Return [X, Y] of the center of cell containing provided text 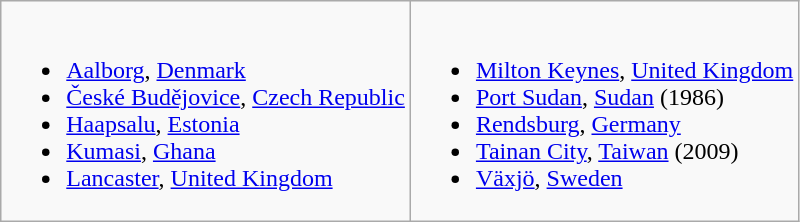
Aalborg, Denmark České Budějovice, Czech Republic Haapsalu, Estonia Kumasi, Ghana Lancaster, United Kingdom [206, 112]
Milton Keynes, United Kingdom Port Sudan, Sudan (1986) Rendsburg, Germany Tainan City, Taiwan (2009) Växjö, Sweden [604, 112]
